Capture the cell that displays the provided text and extract its (X, Y) central coordinate. 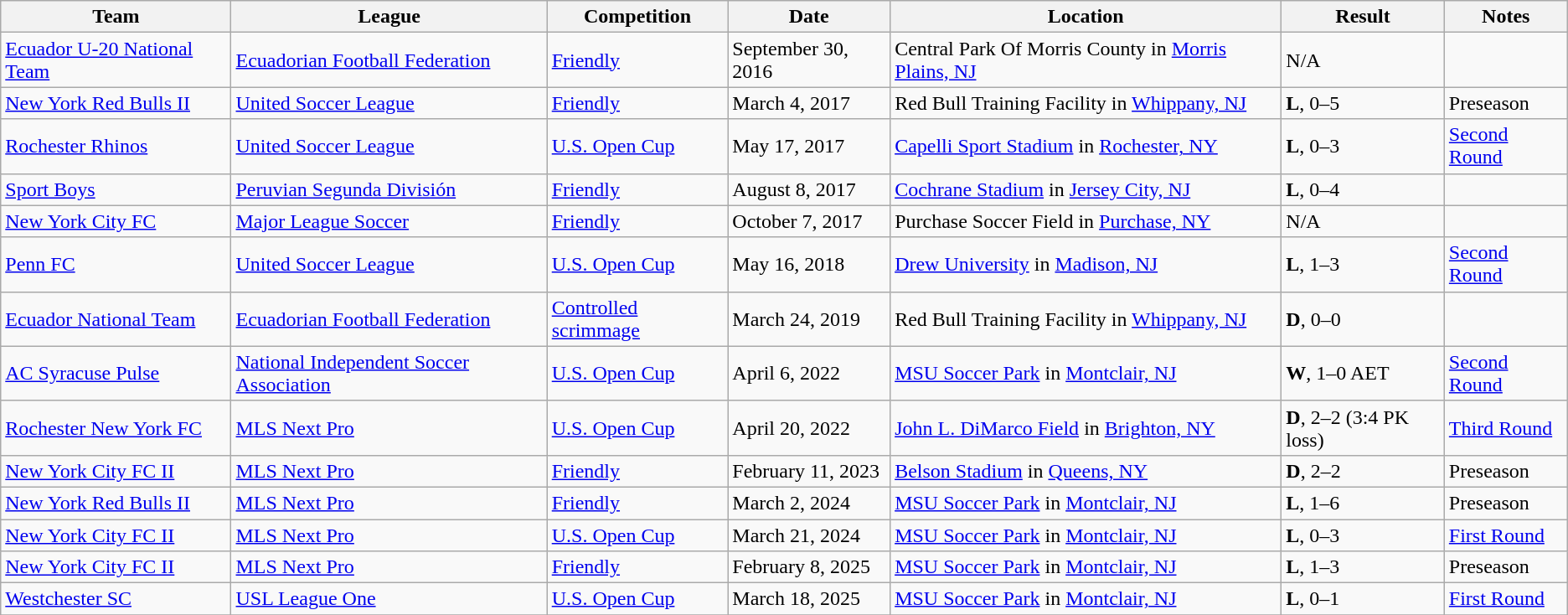
Penn FC (116, 265)
AC Syracuse Pulse (116, 374)
National Independent Soccer Association (389, 374)
March 21, 2024 (809, 535)
Drew University in Madison, NJ (1086, 265)
Controlled scrimmage (637, 318)
Purchase Soccer Field in Purchase, NY (1086, 221)
Result (1364, 17)
August 8, 2017 (809, 189)
Competition (637, 17)
Location (1086, 17)
Rochester Rhinos (116, 146)
Cochrane Stadium in Jersey City, NJ (1086, 189)
March 24, 2019 (809, 318)
Rochester New York FC (116, 427)
October 7, 2017 (809, 221)
Team (116, 17)
March 2, 2024 (809, 503)
September 30, 2016 (809, 60)
D, 2–2 (3:4 PK loss) (1364, 427)
March 4, 2017 (809, 103)
Major League Soccer (389, 221)
League (389, 17)
May 16, 2018 (809, 265)
Peruvian Segunda División (389, 189)
Belson Stadium in Queens, NY (1086, 471)
John L. DiMarco Field in Brighton, NY (1086, 427)
May 17, 2017 (809, 146)
Capelli Sport Stadium in Rochester, NY (1086, 146)
New York City FC (116, 221)
Sport Boys (116, 189)
D, 2–2 (1364, 471)
March 18, 2025 (809, 599)
Ecuador National Team (116, 318)
D, 0–0 (1364, 318)
April 6, 2022 (809, 374)
Central Park Of Morris County in Morris Plains, NJ (1086, 60)
April 20, 2022 (809, 427)
Notes (1506, 17)
USL League One (389, 599)
Date (809, 17)
Ecuador U-20 National Team (116, 60)
Westchester SC (116, 599)
L, 1–6 (1364, 503)
February 11, 2023 (809, 471)
Third Round (1506, 427)
L, 0–5 (1364, 103)
February 8, 2025 (809, 567)
W, 1–0 AET (1364, 374)
L, 0–1 (1364, 599)
L, 0–4 (1364, 189)
